Find where the given text appears and provide that cell's center as [x, y] coordinate. 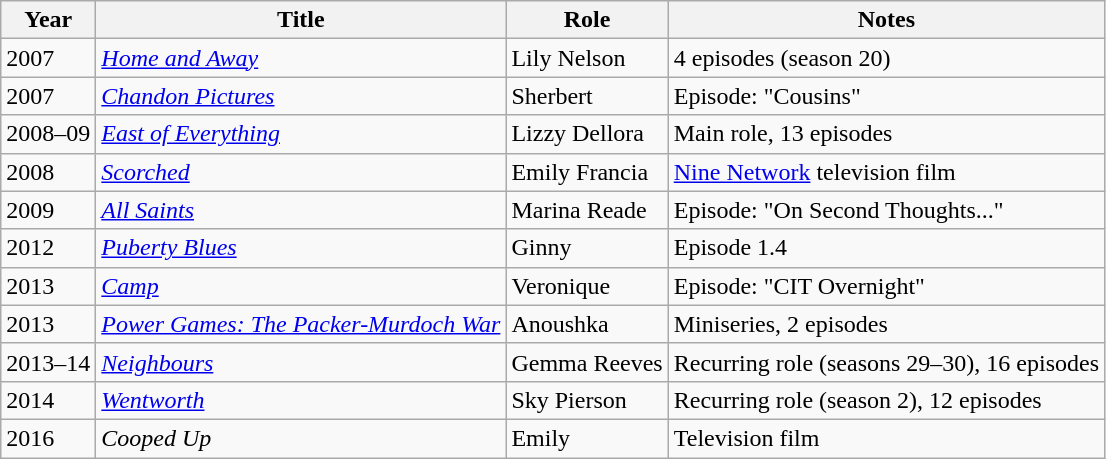
Puberty Blues [301, 248]
Scorched [301, 172]
Veronique [587, 286]
Episode 1.4 [886, 248]
2008 [48, 172]
2012 [48, 248]
Sky Pierson [587, 400]
Emily Francia [587, 172]
Marina Reade [587, 210]
Television film [886, 438]
Role [587, 20]
2008–09 [48, 134]
Home and Away [301, 58]
Main role, 13 episodes [886, 134]
Lily Nelson [587, 58]
Notes [886, 20]
Camp [301, 286]
Recurring role (season 2), 12 episodes [886, 400]
Neighbours [301, 362]
Year [48, 20]
Episode: "On Second Thoughts..." [886, 210]
Chandon Pictures [301, 96]
2014 [48, 400]
4 episodes (season 20) [886, 58]
Lizzy Dellora [587, 134]
2009 [48, 210]
Recurring role (seasons 29–30), 16 episodes [886, 362]
2016 [48, 438]
Power Games: The Packer-Murdoch War [301, 324]
Sherbert [587, 96]
East of Everything [301, 134]
Cooped Up [301, 438]
Anoushka [587, 324]
2013–14 [48, 362]
Wentworth [301, 400]
Episode: "Cousins" [886, 96]
All Saints [301, 210]
Title [301, 20]
Episode: "CIT Overnight" [886, 286]
Miniseries, 2 episodes [886, 324]
Ginny [587, 248]
Emily [587, 438]
Gemma Reeves [587, 362]
Nine Network television film [886, 172]
